Extract the [X, Y] coordinate from the center of the cell holding the provided text.  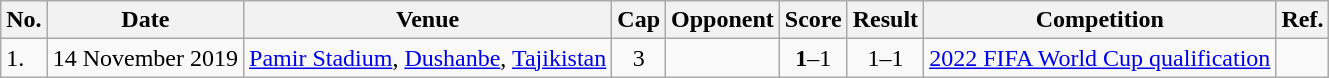
3 [639, 58]
Opponent [723, 20]
Score [813, 20]
2022 FIFA World Cup qualification [1100, 58]
1. [24, 58]
Pamir Stadium, Dushanbe, Tajikistan [428, 58]
14 November 2019 [145, 58]
Venue [428, 20]
Result [885, 20]
Ref. [1302, 20]
Competition [1100, 20]
Cap [639, 20]
No. [24, 20]
Date [145, 20]
